Find where the given text appears and provide that cell's center as (x, y) coordinate. 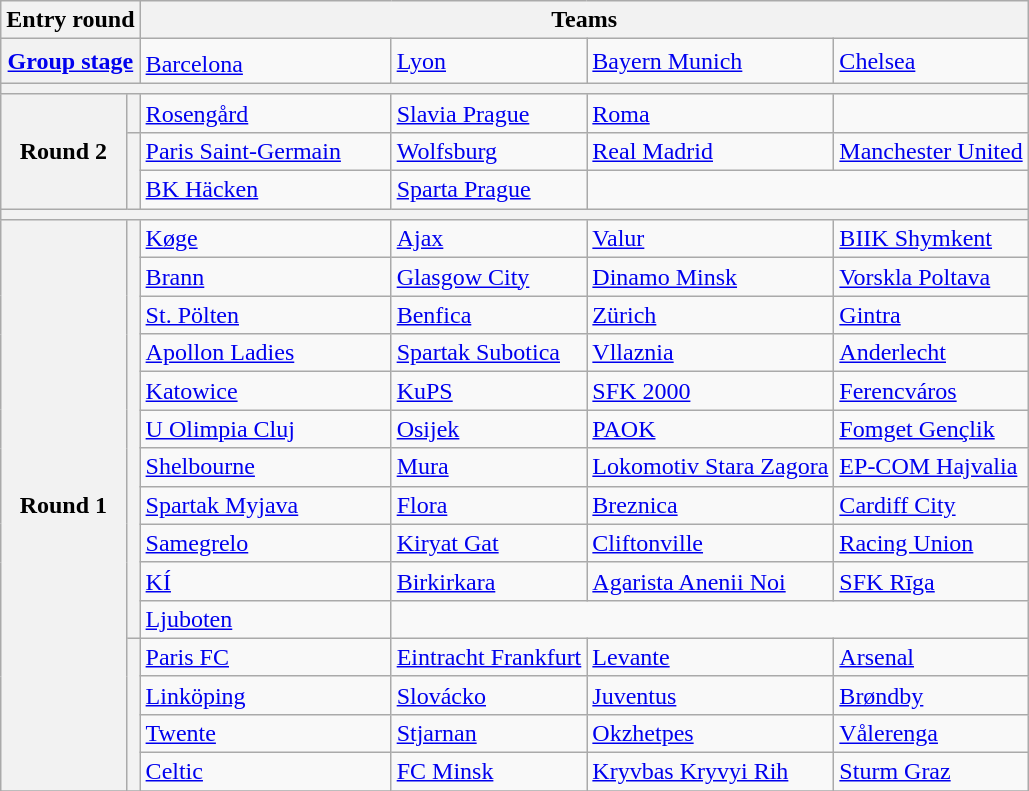
Anderlecht (931, 353)
Linköping (266, 695)
Barcelona (266, 62)
Samegrelo (266, 543)
Kiryat Gat (489, 543)
Group stage (70, 62)
Brøndby (931, 695)
Eintracht Frankfurt (489, 657)
Arsenal (931, 657)
Benfica (489, 315)
Køge (266, 239)
PAOK (710, 429)
Racing Union (931, 543)
Vålerenga (931, 733)
Spartak Myjava (266, 505)
Katowice (266, 391)
SFK Rīga (931, 581)
Ferencváros (931, 391)
BIIK Shymkent (931, 239)
Lyon (489, 62)
Real Madrid (710, 151)
Fomget Gençlik (931, 429)
Okzhetpes (710, 733)
Round 1 (64, 506)
U Olimpia Cluj (266, 429)
Mura (489, 467)
Cardiff City (931, 505)
Paris Saint-Germain (266, 151)
Apollon Ladies (266, 353)
Vorskla Poltava (931, 277)
Bayern Munich (710, 62)
Juventus (710, 695)
Spartak Subotica (489, 353)
Vllaznia (710, 353)
Paris FC (266, 657)
Stjarnan (489, 733)
Dinamo Minsk (710, 277)
Slavia Prague (489, 113)
Ljuboten (266, 619)
Zürich (710, 315)
Twente (266, 733)
Cliftonville (710, 543)
Brann (266, 277)
Levante (710, 657)
FC Minsk (489, 772)
Sturm Graz (931, 772)
Birkirkara (489, 581)
Gintra (931, 315)
Teams (584, 20)
Valur (710, 239)
Rosengård (266, 113)
Agarista Anenii Noi (710, 581)
Manchester United (931, 151)
Wolfsburg (489, 151)
Slovácko (489, 695)
Glasgow City (489, 277)
Osijek (489, 429)
Lokomotiv Stara Zagora (710, 467)
SFK 2000 (710, 391)
KuPS (489, 391)
Breznica (710, 505)
Roma (710, 113)
BK Häcken (266, 190)
St. Pölten (266, 315)
Entry round (70, 20)
Shelbourne (266, 467)
KÍ (266, 581)
Round 2 (64, 151)
Ajax (489, 239)
Celtic (266, 772)
Flora (489, 505)
Chelsea (931, 62)
EP-COM Hajvalia (931, 467)
Kryvbas Kryvyi Rih (710, 772)
Sparta Prague (489, 190)
